Provide the (x, y) coordinate of the cell's center where the given text is located.  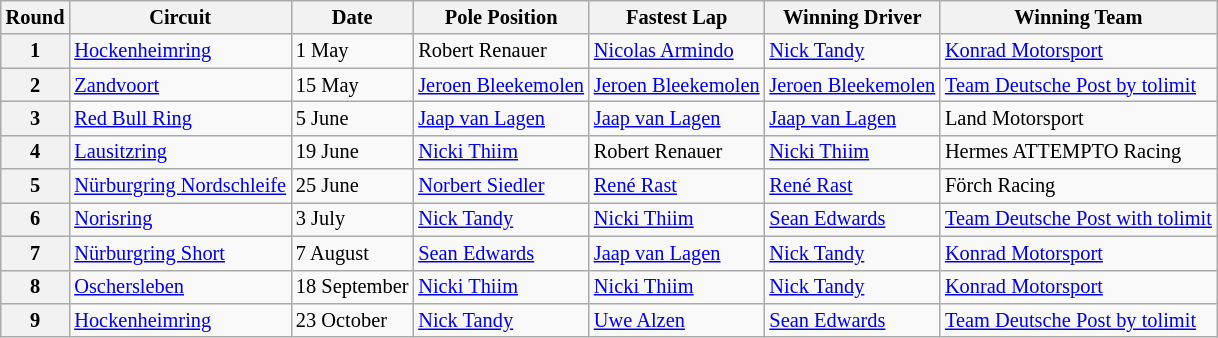
Pole Position (501, 17)
3 July (352, 219)
Hermes ATTEMPTO Racing (1078, 152)
Winning Driver (852, 17)
7 August (352, 253)
Uwe Alzen (677, 320)
3 (36, 118)
Norbert Siedler (501, 186)
5 June (352, 118)
4 (36, 152)
Lausitzring (180, 152)
Förch Racing (1078, 186)
Team Deutsche Post with tolimit (1078, 219)
25 June (352, 186)
6 (36, 219)
Fastest Lap (677, 17)
Nürburgring Nordschleife (180, 186)
Red Bull Ring (180, 118)
8 (36, 287)
1 May (352, 51)
Nürburgring Short (180, 253)
Round (36, 17)
9 (36, 320)
Zandvoort (180, 85)
19 June (352, 152)
1 (36, 51)
23 October (352, 320)
Date (352, 17)
2 (36, 85)
7 (36, 253)
Land Motorsport (1078, 118)
Winning Team (1078, 17)
5 (36, 186)
15 May (352, 85)
18 September (352, 287)
Oschersleben (180, 287)
Norisring (180, 219)
Circuit (180, 17)
Nicolas Armindo (677, 51)
